Scan for the cell matching the given text and deliver its [X, Y] coordinate at center. 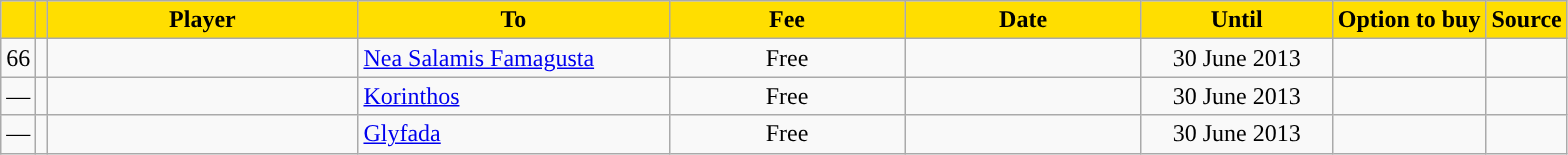
Date [1023, 20]
Nea Salamis Famagusta [514, 58]
Fee [787, 20]
Until [1236, 20]
Source [1526, 20]
Option to buy [1409, 20]
Korinthos [514, 96]
Player [202, 20]
To [514, 20]
Glyfada [514, 134]
66 [18, 58]
